For the text-containing cell, return its midpoint in (x, y) coordinate format. 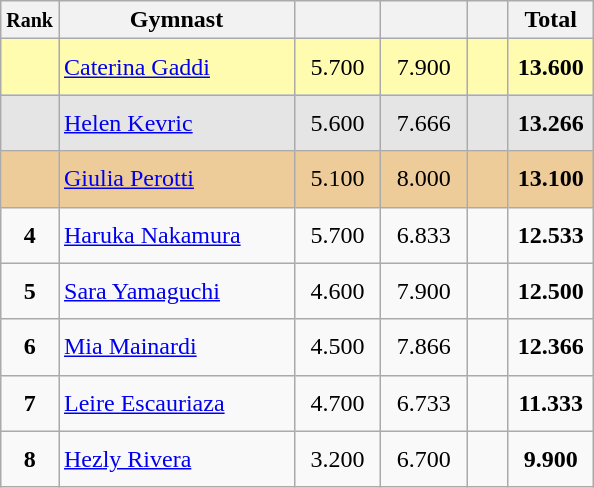
11.333 (551, 403)
13.266 (551, 123)
4 (30, 235)
9.900 (551, 459)
12.500 (551, 291)
8.000 (424, 179)
Helen Kevric (176, 123)
7.666 (424, 123)
7 (30, 403)
4.700 (338, 403)
Caterina Gaddi (176, 67)
12.366 (551, 347)
Mia Mainardi (176, 347)
13.600 (551, 67)
6.733 (424, 403)
5.100 (338, 179)
4.600 (338, 291)
4.500 (338, 347)
Gymnast (176, 20)
Leire Escauriaza (176, 403)
6.700 (424, 459)
Rank (30, 20)
13.100 (551, 179)
6.833 (424, 235)
7.866 (424, 347)
5.600 (338, 123)
Haruka Nakamura (176, 235)
Total (551, 20)
12.533 (551, 235)
Giulia Perotti (176, 179)
8 (30, 459)
5 (30, 291)
Sara Yamaguchi (176, 291)
6 (30, 347)
Hezly Rivera (176, 459)
3.200 (338, 459)
